Search for the cell housing the specified text and yield its (X, Y) center coordinate. 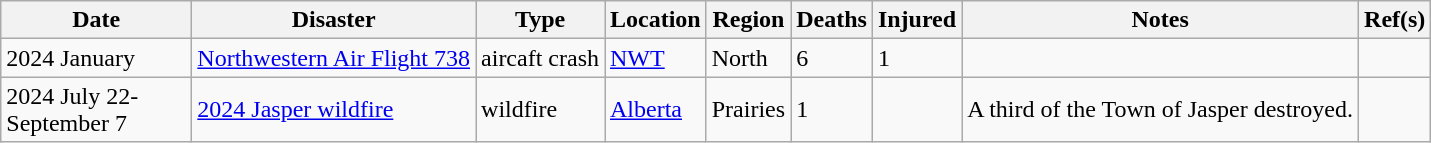
Ref(s) (1395, 20)
Region (748, 20)
North (748, 58)
Northwestern Air Flight 738 (334, 58)
2024 Jasper wildfire (334, 110)
Type (540, 20)
Prairies (748, 110)
Location (655, 20)
Date (96, 20)
Deaths (832, 20)
Notes (1160, 20)
2024 July 22-September 7 (96, 110)
Disaster (334, 20)
Alberta (655, 110)
A third of the Town of Jasper destroyed. (1160, 110)
aircaft crash (540, 58)
2024 January (96, 58)
Injured (916, 20)
wildfire (540, 110)
NWT (655, 58)
6 (832, 58)
